Output the (x, y) coordinate of the center of the cell containing the given text.  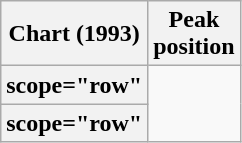
Chart (1993) (74, 34)
Peakposition (194, 34)
